Provide the (x, y) coordinate of the cell's center where the given text is located.  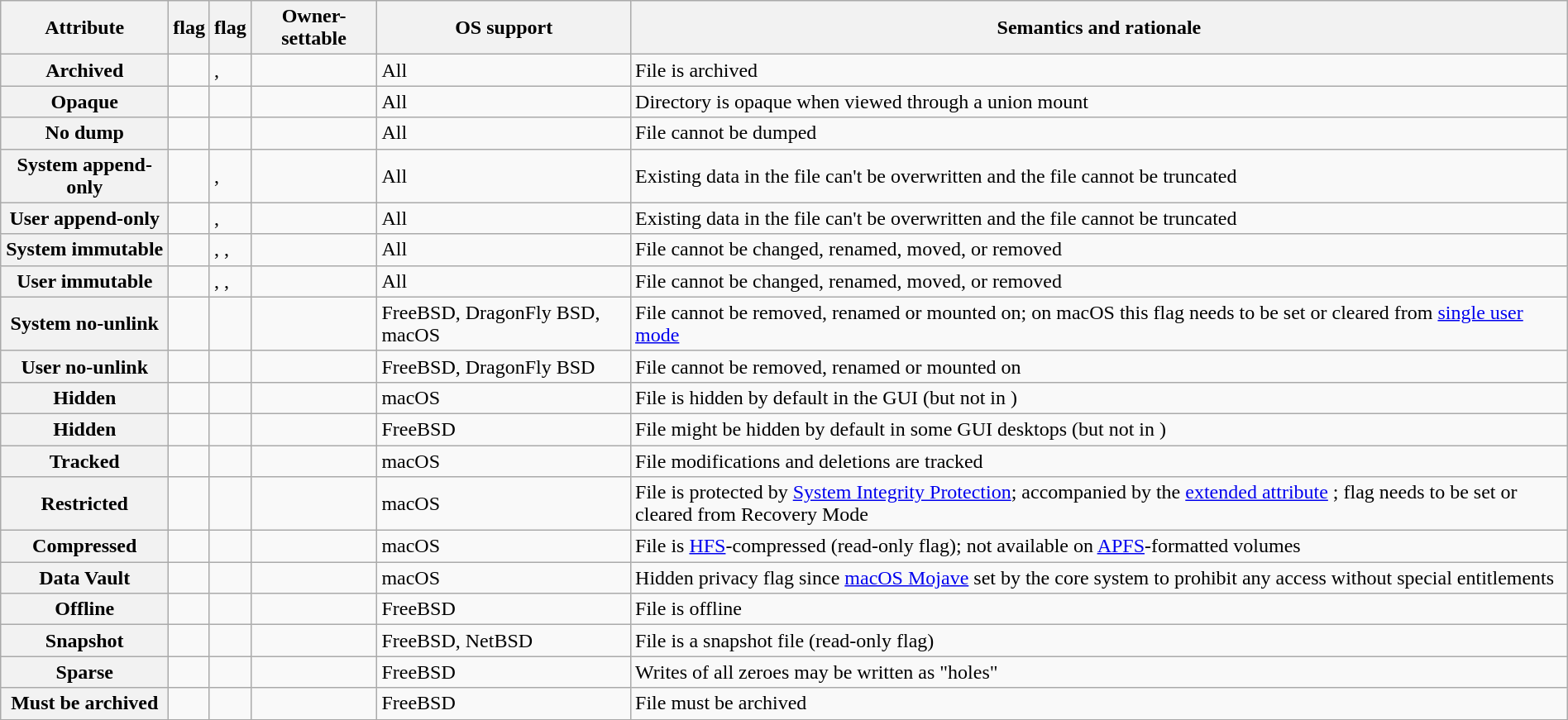
File is offline (1100, 609)
File cannot be removed, renamed or mounted on (1100, 366)
Restricted (84, 504)
Writes of all zeroes may be written as "holes" (1100, 672)
No dump (84, 133)
File is HFS-compressed (read-only flag); not available on APFS-formatted volumes (1100, 546)
System append-only (84, 175)
File might be hidden by default in some GUI desktops (but not in ) (1100, 429)
Opaque (84, 102)
Semantics and rationale (1100, 28)
Snapshot (84, 641)
Hidden privacy flag since macOS Mojave set by the core system to prohibit any access without special entitlements (1100, 578)
User append-only (84, 218)
User no-unlink (84, 366)
Directory is opaque when viewed through a union mount (1100, 102)
Must be archived (84, 703)
User immutable (84, 281)
Offline (84, 609)
FreeBSD, NetBSD (504, 641)
Archived (84, 70)
File modifications and deletions are tracked (1100, 460)
OS support (504, 28)
File is protected by System Integrity Protection; accompanied by the extended attribute ; flag needs to be set or cleared from Recovery Mode (1100, 504)
Sparse (84, 672)
File cannot be removed, renamed or mounted on; on macOS this flag needs to be set or cleared from single user mode (1100, 324)
File is a snapshot file (read-only flag) (1100, 641)
FreeBSD, DragonFly BSD (504, 366)
Tracked (84, 460)
System immutable (84, 250)
Attribute (84, 28)
FreeBSD, DragonFly BSD, macOS (504, 324)
File cannot be dumped (1100, 133)
Compressed (84, 546)
Data Vault (84, 578)
Owner-settable (314, 28)
File is archived (1100, 70)
System no-unlink (84, 324)
File must be archived (1100, 703)
File is hidden by default in the GUI (but not in ) (1100, 398)
